Scan for the cell matching the given text and deliver its (X, Y) coordinate at center. 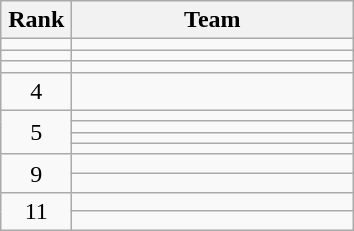
5 (36, 132)
9 (36, 173)
11 (36, 211)
Rank (36, 20)
Team (212, 20)
4 (36, 91)
